Determine the [X, Y] coordinate at the center of the cell enclosing the given text.  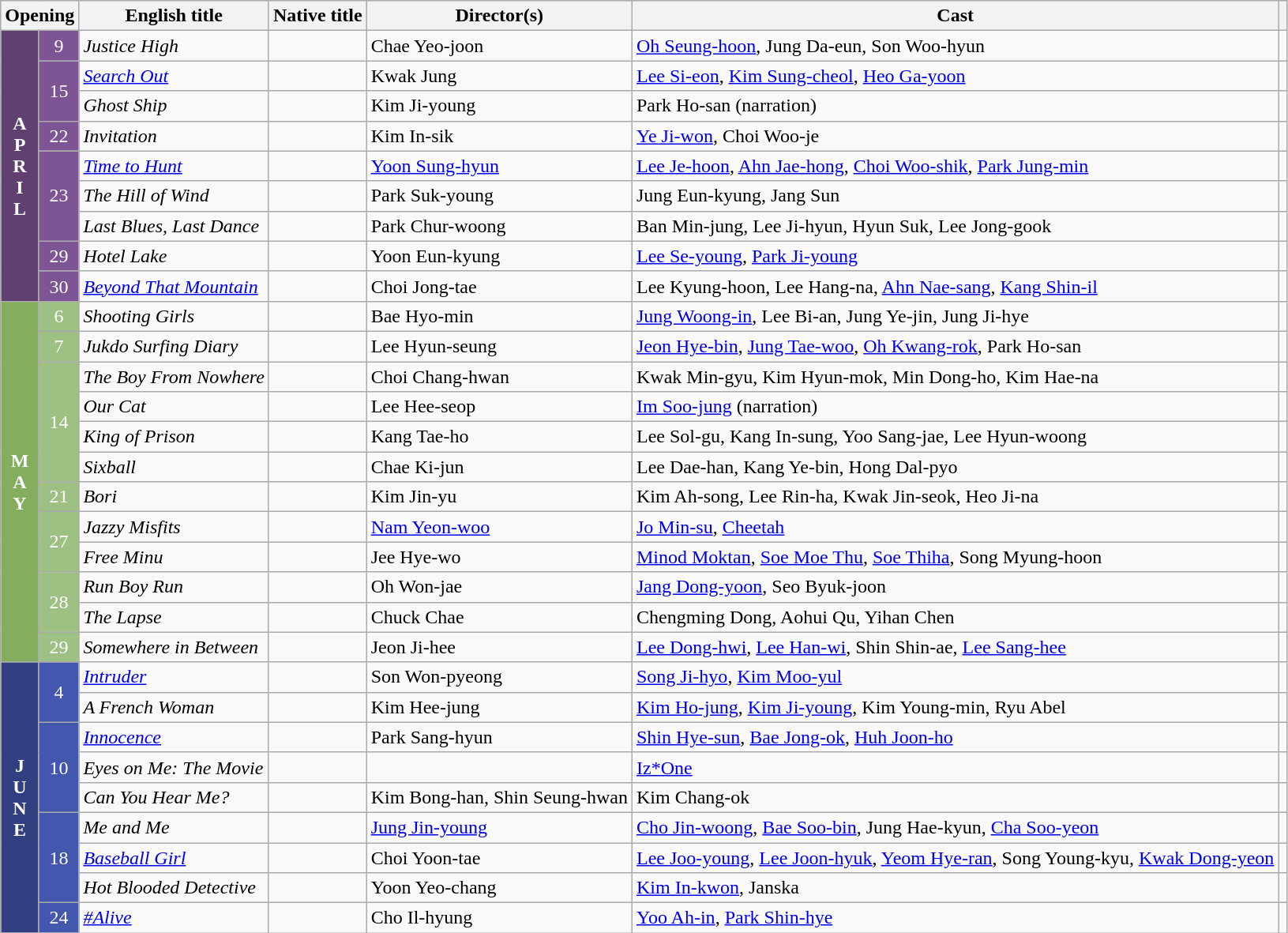
Kim In-kwon, Janska [955, 888]
Jung Jin-young [499, 827]
Opening [39, 16]
Me and Me [174, 827]
Intruder [174, 677]
Bae Hyo-min [499, 316]
27 [58, 542]
A French Woman [174, 707]
Jazzy Misfits [174, 527]
Yoo Ah-in, Park Shin-hye [955, 918]
Beyond That Mountain [174, 286]
Song Ji-hyo, Kim Moo-yul [955, 677]
18 [58, 857]
Kim In-sik [499, 136]
Son Won-pyeong [499, 677]
Lee Si-eon, Kim Sung-cheol, Heo Ga-yoon [955, 76]
Chae Ki-jun [499, 467]
Kim Ji-young [499, 106]
Run Boy Run [174, 587]
MAY [21, 482]
Ghost Ship [174, 106]
Lee Kyung-hoon, Lee Hang-na, Ahn Nae-sang, Kang Shin-il [955, 286]
Last Blues, Last Dance [174, 226]
Oh Won-jae [499, 587]
Hot Blooded Detective [174, 888]
Chae Yeo-joon [499, 46]
Shin Hye-sun, Bae Jong-ok, Huh Joon-ho [955, 737]
Jung Eun-kyung, Jang Sun [955, 196]
Innocence [174, 737]
10 [58, 767]
Lee Dong-hwi, Lee Han-wi, Shin Shin-ae, Lee Sang-hee [955, 647]
Kim Chang-ok [955, 797]
Yoon Eun-kyung [499, 256]
Chuck Chae [499, 617]
Time to Hunt [174, 166]
Kang Tae-ho [499, 437]
6 [58, 316]
Lee Je-hoon, Ahn Jae-hong, Choi Woo-shik, Park Jung-min [955, 166]
#Alive [174, 918]
24 [58, 918]
28 [58, 602]
Iz*One [955, 767]
Kim Hee-jung [499, 707]
14 [58, 422]
Chengming Dong, Aohui Qu, Yihan Chen [955, 617]
Somewhere in Between [174, 647]
Jee Hye-wo [499, 557]
Jeon Hye-bin, Jung Tae-woo, Oh Kwang-rok, Park Ho-san [955, 346]
Cast [955, 16]
Choi Chang-hwan [499, 377]
Can You Hear Me? [174, 797]
Kwak Min-gyu, Kim Hyun-mok, Min Dong-ho, Kim Hae-na [955, 377]
Park Chur-woong [499, 226]
Invitation [174, 136]
Jo Min-su, Cheetah [955, 527]
Park Suk-young [499, 196]
Cho Jin-woong, Bae Soo-bin, Jung Hae-kyun, Cha Soo-yeon [955, 827]
Kwak Jung [499, 76]
Kim Bong-han, Shin Seung-hwan [499, 797]
Eyes on Me: The Movie [174, 767]
Native title [317, 16]
Our Cat [174, 407]
9 [58, 46]
Park Sang-hyun [499, 737]
The Hill of Wind [174, 196]
Nam Yeon-woo [499, 527]
Yoon Yeo-chang [499, 888]
The Boy From Nowhere [174, 377]
Jukdo Surfing Diary [174, 346]
Oh Seung-hoon, Jung Da-eun, Son Woo-hyun [955, 46]
Im Soo-jung (narration) [955, 407]
English title [174, 16]
Jang Dong-yoon, Seo Byuk-joon [955, 587]
23 [58, 196]
Cho Il-hyung [499, 918]
Kim Ah-song, Lee Rin-ha, Kwak Jin-seok, Heo Ji-na [955, 497]
15 [58, 91]
Choi Jong-tae [499, 286]
Lee Hee-seop [499, 407]
Hotel Lake [174, 256]
Jung Woong-in, Lee Bi-an, Jung Ye-jin, Jung Ji-hye [955, 316]
Lee Joo-young, Lee Joon-hyuk, Yeom Hye-ran, Song Young-kyu, Kwak Dong-yeon [955, 857]
JUNE [21, 798]
Ban Min-jung, Lee Ji-hyun, Hyun Suk, Lee Jong-gook [955, 226]
Ye Ji-won, Choi Woo-je [955, 136]
7 [58, 346]
Lee Se-young, Park Ji-young [955, 256]
Minod Moktan, Soe Moe Thu, Soe Thiha, Song Myung-hoon [955, 557]
Shooting Girls [174, 316]
Park Ho-san (narration) [955, 106]
Lee Hyun-seung [499, 346]
30 [58, 286]
Free Minu [174, 557]
Justice High [174, 46]
Choi Yoon-tae [499, 857]
Lee Sol-gu, Kang In-sung, Yoo Sang-jae, Lee Hyun-woong [955, 437]
Sixball [174, 467]
21 [58, 497]
Kim Jin-yu [499, 497]
Director(s) [499, 16]
Jeon Ji-hee [499, 647]
22 [58, 136]
APRIL [21, 166]
4 [58, 692]
Baseball Girl [174, 857]
Yoon Sung-hyun [499, 166]
Kim Ho-jung, Kim Ji-young, Kim Young-min, Ryu Abel [955, 707]
King of Prison [174, 437]
Lee Dae-han, Kang Ye-bin, Hong Dal-pyo [955, 467]
Bori [174, 497]
Search Out [174, 76]
The Lapse [174, 617]
